Return the (x, y) coordinate for the center point of the cell that contains the specified text.  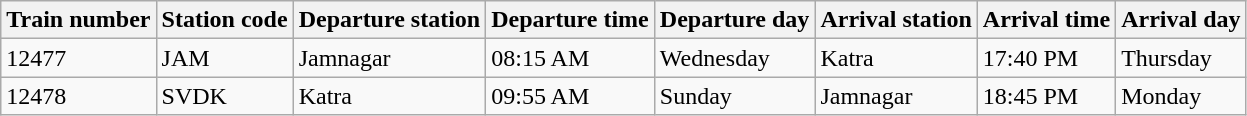
Arrival station (896, 20)
12477 (78, 58)
17:40 PM (1046, 58)
12478 (78, 96)
Departure time (570, 20)
Sunday (734, 96)
18:45 PM (1046, 96)
JAM (224, 58)
Arrival day (1181, 20)
Train number (78, 20)
Wednesday (734, 58)
Station code (224, 20)
09:55 AM (570, 96)
Thursday (1181, 58)
08:15 AM (570, 58)
Departure day (734, 20)
Monday (1181, 96)
Departure station (390, 20)
Arrival time (1046, 20)
SVDK (224, 96)
